Scan for the cell matching the given text and deliver its [X, Y] coordinate at center. 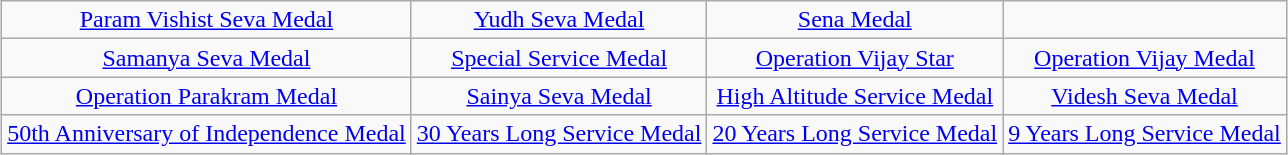
Yudh Seva Medal [559, 20]
Samanya Seva Medal [207, 58]
Operation Vijay Star [855, 58]
Special Service Medal [559, 58]
20 Years Long Service Medal [855, 134]
Operation Parakram Medal [207, 96]
Operation Vijay Medal [1145, 58]
High Altitude Service Medal [855, 96]
Param Vishist Seva Medal [207, 20]
Sena Medal [855, 20]
Videsh Seva Medal [1145, 96]
9 Years Long Service Medal [1145, 134]
50th Anniversary of Independence Medal [207, 134]
30 Years Long Service Medal [559, 134]
Sainya Seva Medal [559, 96]
